Search for the cell housing the specified text and yield its (X, Y) center coordinate. 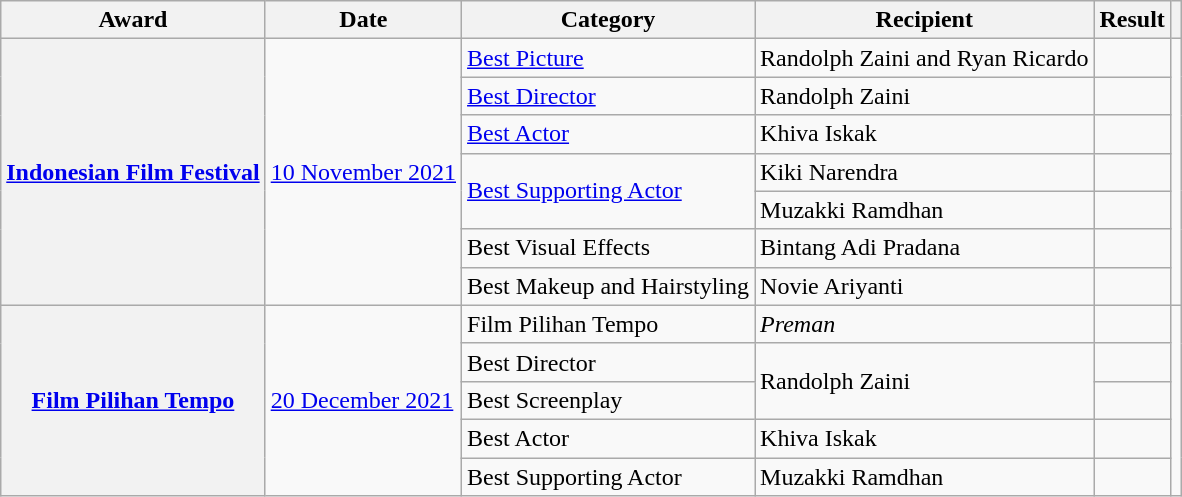
Award (133, 20)
Best Picture (608, 58)
Category (608, 20)
20 December 2021 (363, 400)
Date (363, 20)
Best Visual Effects (608, 248)
Preman (924, 324)
10 November 2021 (363, 172)
Best Screenplay (608, 400)
Result (1132, 20)
Bintang Adi Pradana (924, 248)
Novie Ariyanti (924, 286)
Indonesian Film Festival (133, 172)
Best Makeup and Hairstyling (608, 286)
Randolph Zaini and Ryan Ricardo (924, 58)
Recipient (924, 20)
Kiki Narendra (924, 172)
